From the cell containing the given text, extract its center point as [X, Y] coordinate. 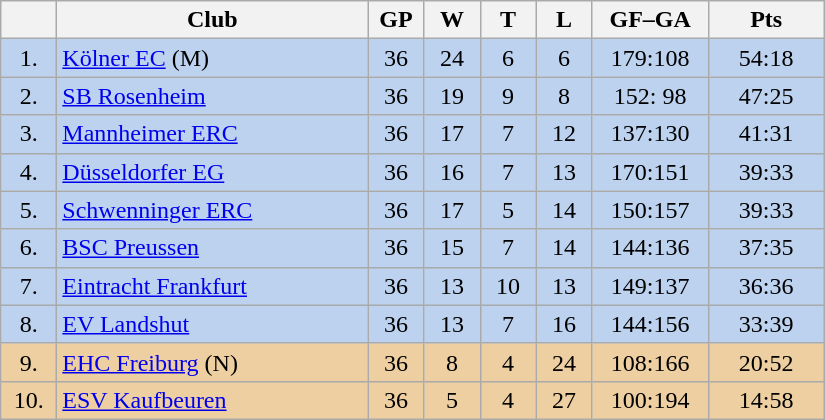
EHC Freiburg (N) [212, 362]
T [508, 20]
15 [452, 248]
1. [29, 58]
108:166 [650, 362]
W [452, 20]
ESV Kaufbeuren [212, 400]
6. [29, 248]
9 [508, 96]
9. [29, 362]
12 [564, 134]
3. [29, 134]
10. [29, 400]
SB Rosenheim [212, 96]
179:108 [650, 58]
150:157 [650, 210]
19 [452, 96]
170:151 [650, 172]
5. [29, 210]
137:130 [650, 134]
Düsseldorfer EG [212, 172]
Club [212, 20]
EV Landshut [212, 324]
33:39 [766, 324]
100:194 [650, 400]
Pts [766, 20]
152: 98 [650, 96]
Kölner EC (M) [212, 58]
144:136 [650, 248]
L [564, 20]
37:35 [766, 248]
GP [396, 20]
14:58 [766, 400]
54:18 [766, 58]
2. [29, 96]
4. [29, 172]
8. [29, 324]
149:137 [650, 286]
47:25 [766, 96]
144:156 [650, 324]
10 [508, 286]
41:31 [766, 134]
27 [564, 400]
Schwenninger ERC [212, 210]
Eintracht Frankfurt [212, 286]
GF–GA [650, 20]
20:52 [766, 362]
36:36 [766, 286]
Mannheimer ERC [212, 134]
7. [29, 286]
BSC Preussen [212, 248]
